Locate the cell with the specified text and output its [x, y] center coordinate. 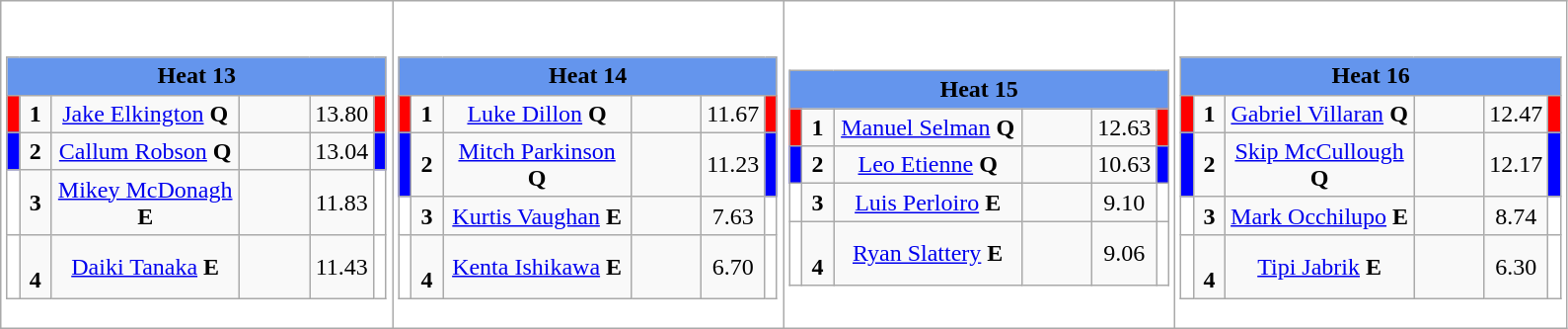
Tipi Jabrik E [1320, 267]
Ryan Slattery E [928, 253]
Leo Etienne Q [928, 165]
Luke Dillon Q [537, 114]
8.74 [1516, 215]
Heat 16 [1371, 76]
11.23 [733, 164]
Luis Perloiro E [928, 203]
9.06 [1125, 253]
11.83 [341, 202]
10.63 [1125, 165]
Mark Occhilupo E [1320, 215]
13.80 [341, 114]
9.10 [1125, 203]
Kenta Ishikawa E [537, 267]
Skip McCullough Q [1320, 164]
Jake Elkington Q [146, 114]
12.47 [1516, 114]
11.43 [341, 267]
Heat 16 1 Gabriel Villaran Q 12.47 2 Skip McCullough Q 12.17 3 Mark Occhilupo E 8.74 4 Tipi Jabrik E 6.30 [1372, 165]
Daiki Tanaka E [146, 267]
11.67 [733, 114]
Heat 14 [588, 76]
Mitch Parkinson Q [537, 164]
Heat 14 1 Luke Dillon Q 11.67 2 Mitch Parkinson Q 11.23 3 Kurtis Vaughan E 7.63 4 Kenta Ishikawa E 6.70 [588, 165]
Gabriel Villaran Q [1320, 114]
Heat 15 [979, 90]
Callum Robson Q [146, 151]
Heat 13 1 Jake Elkington Q 13.80 2 Callum Robson Q 13.04 3 Mikey McDonagh E 11.83 4 Daiki Tanaka E 11.43 [197, 165]
6.70 [733, 267]
7.63 [733, 215]
6.30 [1516, 267]
Manuel Selman Q [928, 127]
Kurtis Vaughan E [537, 215]
13.04 [341, 151]
Heat 13 [196, 76]
Heat 15 1 Manuel Selman Q 12.63 2 Leo Etienne Q 10.63 3 Luis Perloiro E 9.10 4 Ryan Slattery E 9.06 [979, 165]
Mikey McDonagh E [146, 202]
12.17 [1516, 164]
12.63 [1125, 127]
